Search for the cell housing the specified text and yield its [X, Y] center coordinate. 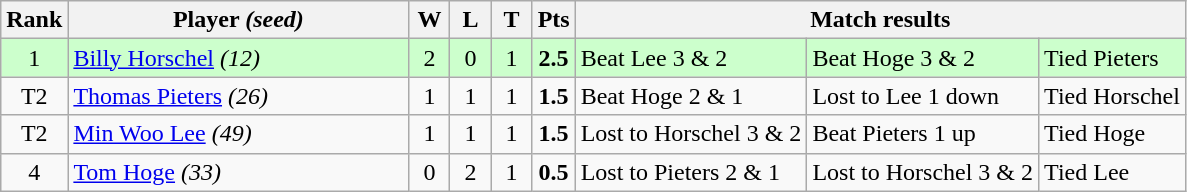
W [430, 20]
Tom Hoge (33) [238, 172]
Player (seed) [238, 20]
Pts [554, 20]
Tied Lee [1112, 172]
Beat Lee 3 & 2 [691, 58]
Tied Horschel [1112, 96]
Lost to Lee 1 down [923, 96]
Min Woo Lee (49) [238, 134]
L [470, 20]
0.5 [554, 172]
2.5 [554, 58]
Beat Pieters 1 up [923, 134]
Match results [880, 20]
Thomas Pieters (26) [238, 96]
Beat Hoge 2 & 1 [691, 96]
Beat Hoge 3 & 2 [923, 58]
Tied Hoge [1112, 134]
Tied Pieters [1112, 58]
Lost to Pieters 2 & 1 [691, 172]
Billy Horschel (12) [238, 58]
Rank [34, 20]
T [512, 20]
4 [34, 172]
